Output the (X, Y) coordinate of the center of the cell containing the given text.  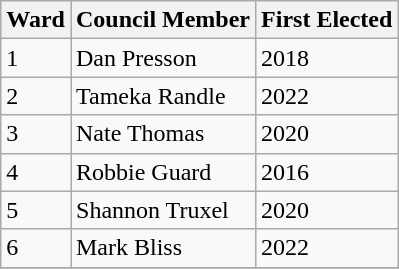
Robbie Guard (162, 172)
1 (36, 58)
4 (36, 172)
Council Member (162, 20)
Nate Thomas (162, 134)
3 (36, 134)
5 (36, 210)
Mark Bliss (162, 248)
Ward (36, 20)
2 (36, 96)
Dan Presson (162, 58)
6 (36, 248)
2018 (327, 58)
First Elected (327, 20)
Tameka Randle (162, 96)
Shannon Truxel (162, 210)
2016 (327, 172)
